Locate the cell with the specified text and output its [X, Y] center coordinate. 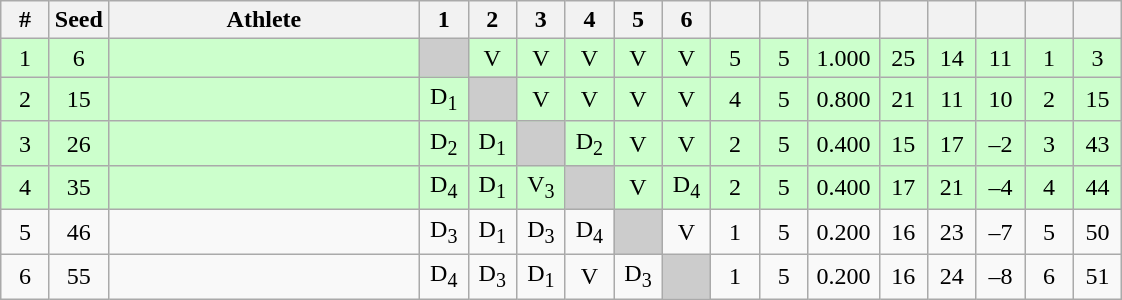
–4 [1000, 188]
50 [1098, 232]
24 [952, 276]
35 [78, 188]
0.800 [844, 99]
26 [78, 143]
Seed [78, 20]
25 [904, 58]
# [26, 20]
23 [952, 232]
46 [78, 232]
–8 [1000, 276]
43 [1098, 143]
V3 [542, 188]
44 [1098, 188]
–7 [1000, 232]
Athlete [264, 20]
1.000 [844, 58]
55 [78, 276]
14 [952, 58]
–2 [1000, 143]
51 [1098, 276]
10 [1000, 99]
